Extract the [x, y] coordinate from the center of the cell holding the provided text.  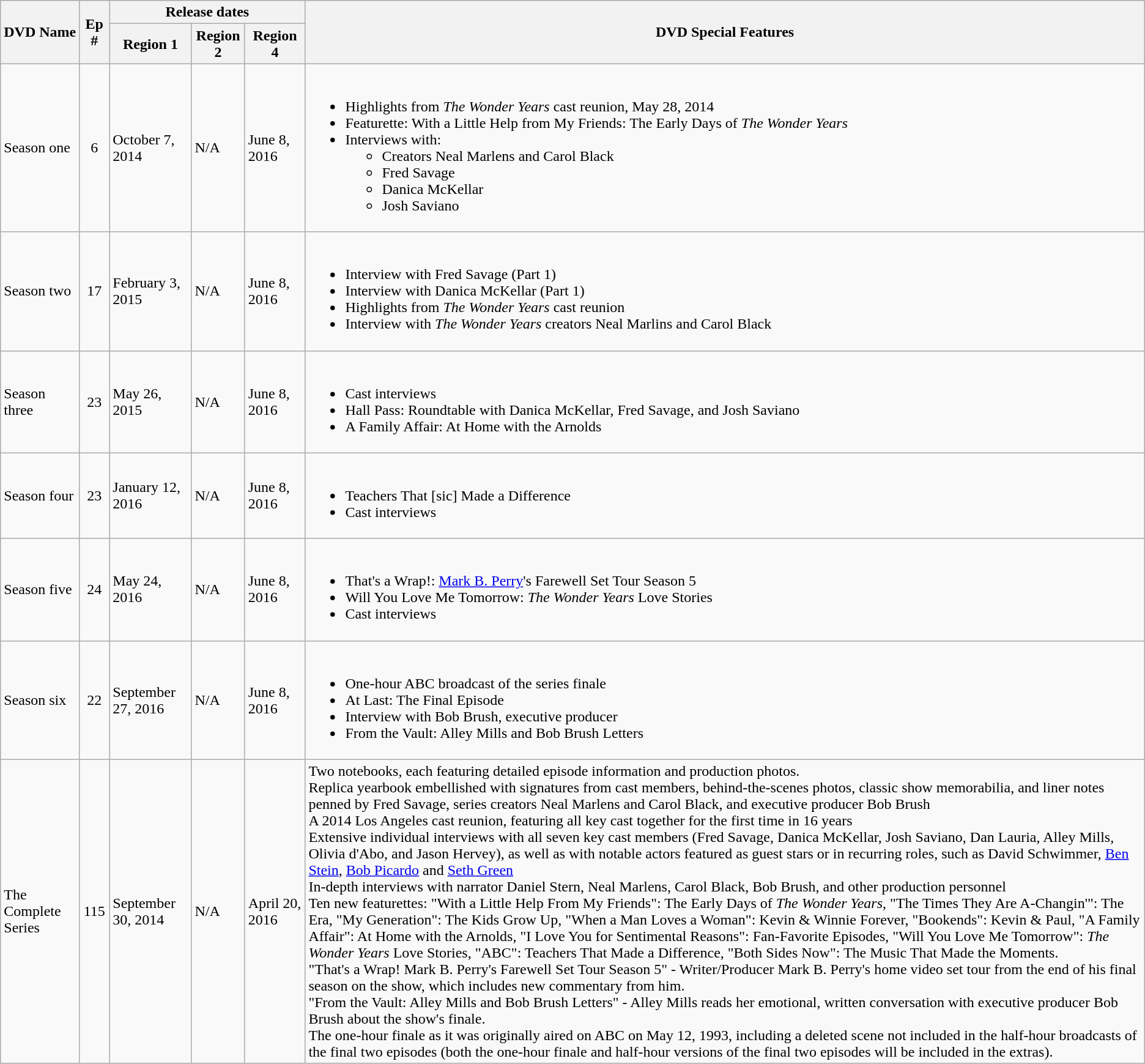
Season three [40, 401]
Region 4 [275, 44]
September 30, 2014 [150, 912]
17 [94, 291]
Season two [40, 291]
Season one [40, 148]
That's a Wrap!: Mark B. Perry's Farewell Set Tour Season 5Will You Love Me Tomorrow: The Wonder Years Love StoriesCast interviews [725, 590]
DVD Special Features [725, 32]
115 [94, 912]
May 24, 2016 [150, 590]
Season five [40, 590]
February 3, 2015 [150, 291]
Ep # [94, 32]
Season four [40, 496]
Season six [40, 700]
24 [94, 590]
May 26, 2015 [150, 401]
January 12, 2016 [150, 496]
September 27, 2016 [150, 700]
October 7, 2014 [150, 148]
Region 2 [218, 44]
The Complete Series [40, 912]
Region 1 [150, 44]
Teachers That [sic] Made a DifferenceCast interviews [725, 496]
Release dates [207, 12]
6 [94, 148]
DVD Name [40, 32]
April 20, 2016 [275, 912]
Cast interviewsHall Pass: Roundtable with Danica McKellar, Fred Savage, and Josh SavianoA Family Affair: At Home with the Arnolds [725, 401]
22 [94, 700]
